Detect which cell encompasses the target text, then output its [x, y] center coordinate. 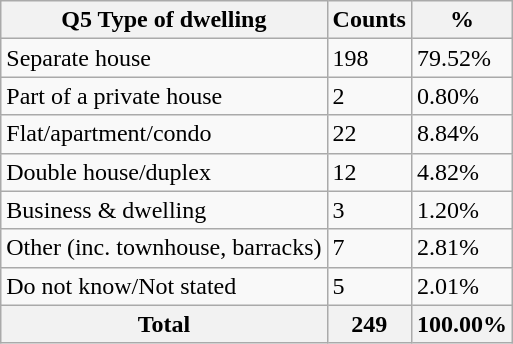
79.52% [462, 58]
3 [369, 210]
4.82% [462, 172]
249 [369, 324]
12 [369, 172]
Separate house [164, 58]
Other (inc. townhouse, barracks) [164, 248]
5 [369, 286]
Double house/duplex [164, 172]
0.80% [462, 96]
Q5 Type of dwelling [164, 20]
Counts [369, 20]
Total [164, 324]
2.01% [462, 286]
1.20% [462, 210]
Business & dwelling [164, 210]
% [462, 20]
7 [369, 248]
2 [369, 96]
Flat/apartment/condo [164, 134]
Part of a private house [164, 96]
2.81% [462, 248]
8.84% [462, 134]
Do not know/Not stated [164, 286]
100.00% [462, 324]
22 [369, 134]
198 [369, 58]
